Capture the cell that displays the provided text and extract its [X, Y] central coordinate. 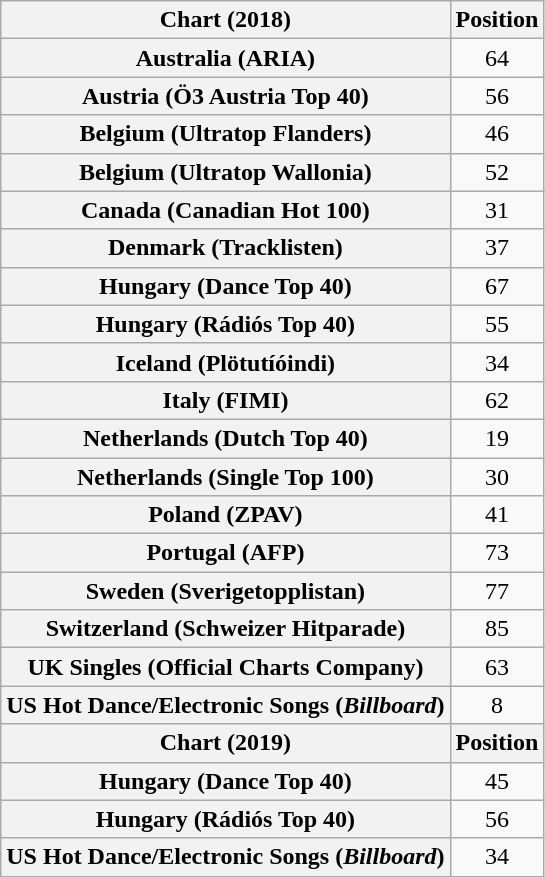
30 [497, 477]
Australia (ARIA) [226, 58]
Portugal (AFP) [226, 553]
45 [497, 781]
Denmark (Tracklisten) [226, 248]
52 [497, 172]
67 [497, 286]
Belgium (Ultratop Flanders) [226, 134]
64 [497, 58]
63 [497, 667]
Netherlands (Dutch Top 40) [226, 438]
Italy (FIMI) [226, 400]
37 [497, 248]
Austria (Ö3 Austria Top 40) [226, 96]
85 [497, 629]
Switzerland (Schweizer Hitparade) [226, 629]
Sweden (Sverigetopplistan) [226, 591]
Netherlands (Single Top 100) [226, 477]
73 [497, 553]
41 [497, 515]
19 [497, 438]
46 [497, 134]
Belgium (Ultratop Wallonia) [226, 172]
Iceland (Plötutíóindi) [226, 362]
8 [497, 705]
Chart (2019) [226, 743]
UK Singles (Official Charts Company) [226, 667]
31 [497, 210]
Canada (Canadian Hot 100) [226, 210]
Poland (ZPAV) [226, 515]
62 [497, 400]
77 [497, 591]
Chart (2018) [226, 20]
55 [497, 324]
